Locate the cell with the specified text and output its (X, Y) center coordinate. 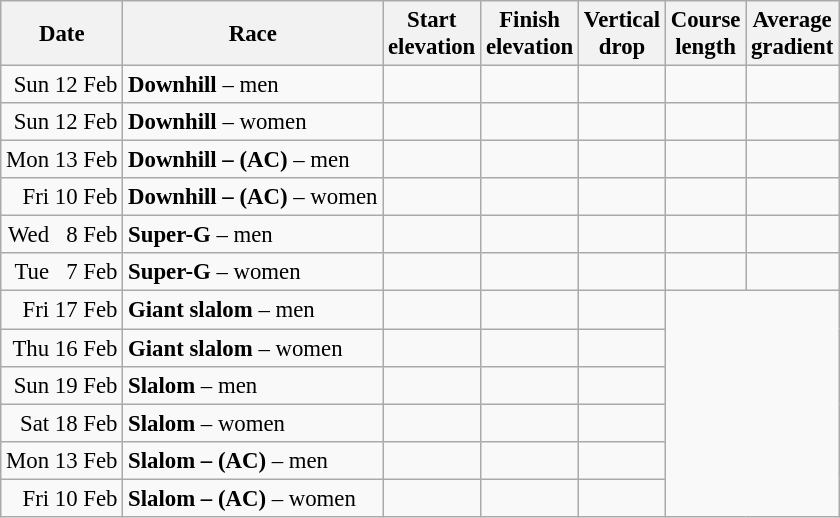
Courselength (705, 34)
Date (62, 34)
Race (253, 34)
Thu 16 Feb (62, 348)
Slalom – (AC) – men (253, 460)
Downhill – men (253, 85)
Fri 17 Feb (62, 310)
Verticaldrop (622, 34)
Downhill – women (253, 122)
Sun 19 Feb (62, 385)
Downhill – (AC) – women (253, 197)
Wed 8 Feb (62, 235)
Super-G – men (253, 235)
Super-G – women (253, 273)
Startelevation (432, 34)
Slalom – women (253, 423)
Tue 7 Feb (62, 273)
Slalom – (AC) – women (253, 498)
Slalom – men (253, 385)
Giant slalom – women (253, 348)
Downhill – (AC) – men (253, 160)
Giant slalom – men (253, 310)
Averagegradient (792, 34)
Sat 18 Feb (62, 423)
Finishelevation (530, 34)
